Locate the cell with the specified text and output its [X, Y] center coordinate. 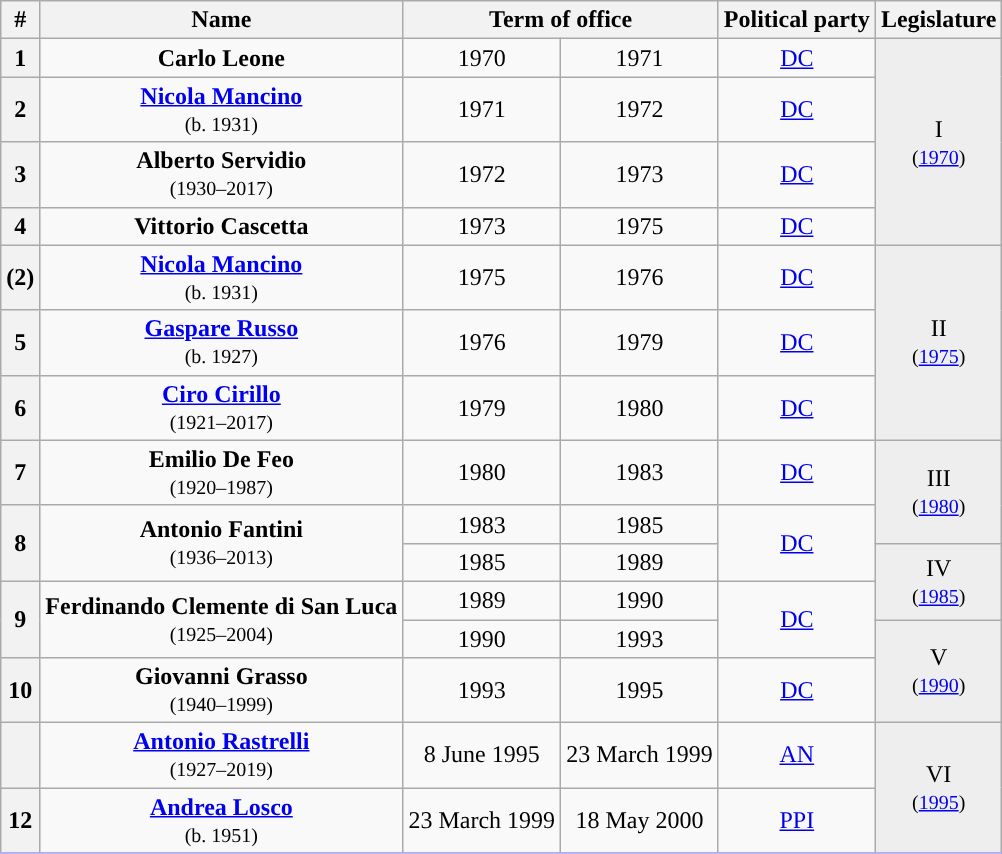
1995 [640, 690]
4 [20, 226]
18 May 2000 [640, 820]
6 [20, 408]
Andrea Losco(b. 1951) [222, 820]
12 [20, 820]
Vittorio Cascetta [222, 226]
# [20, 20]
Name [222, 20]
8 June 1995 [482, 756]
7 [20, 472]
III(1980) [938, 492]
(2) [20, 278]
Giovanni Grasso(1940–1999) [222, 690]
Carlo Leone [222, 58]
Ciro Cirillo(1921–2017) [222, 408]
I(1970) [938, 142]
Antonio Rastrelli(1927–2019) [222, 756]
8 [20, 543]
AN [796, 756]
5 [20, 342]
Antonio Fantini(1936–2013) [222, 543]
PPI [796, 820]
1 [20, 58]
9 [20, 619]
Ferdinando Clemente di San Luca(1925–2004) [222, 619]
IV(1985) [938, 581]
VI (1995) [938, 788]
II(1975) [938, 342]
Alberto Servidio(1930–2017) [222, 174]
Political party [796, 20]
3 [20, 174]
1970 [482, 58]
Emilio De Feo(1920–1987) [222, 472]
V(1990) [938, 672]
Legislature [938, 20]
Term of office [560, 20]
2 [20, 110]
10 [20, 690]
Gaspare Russo(b. 1927) [222, 342]
